Capture the cell that displays the provided text and extract its (x, y) central coordinate. 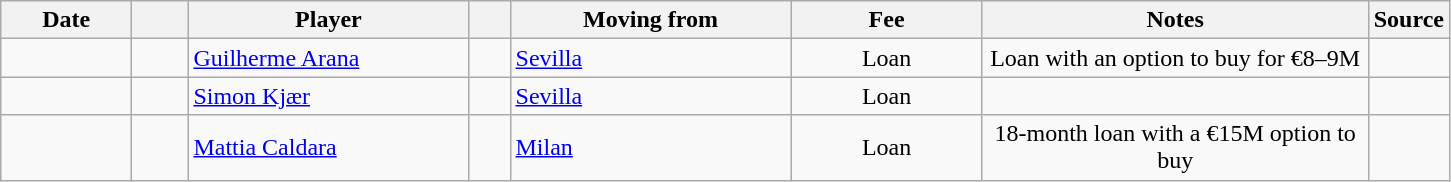
Date (66, 20)
Fee (886, 20)
Guilherme Arana (328, 58)
Moving from (650, 20)
Player (328, 20)
Mattia Caldara (328, 148)
Milan (650, 148)
Loan with an option to buy for €8–9M (1175, 58)
18-month loan with a €15M option to buy (1175, 148)
Source (1408, 20)
Simon Kjær (328, 96)
Notes (1175, 20)
